For the text-containing cell, return its midpoint in (X, Y) coordinate format. 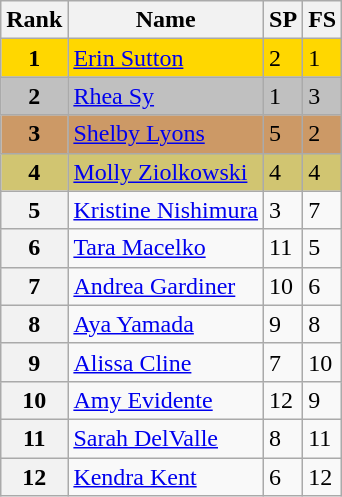
Name (166, 20)
Tara Macelko (166, 248)
Erin Sutton (166, 58)
Aya Yamada (166, 324)
Shelby Lyons (166, 134)
Sarah DelValle (166, 438)
Kendra Kent (166, 477)
Molly Ziolkowski (166, 172)
FS (322, 20)
Rank (34, 20)
Rhea Sy (166, 96)
SP (284, 20)
Amy Evidente (166, 400)
Kristine Nishimura (166, 210)
Andrea Gardiner (166, 286)
Alissa Cline (166, 362)
